Capture the cell that displays the provided text and extract its [X, Y] central coordinate. 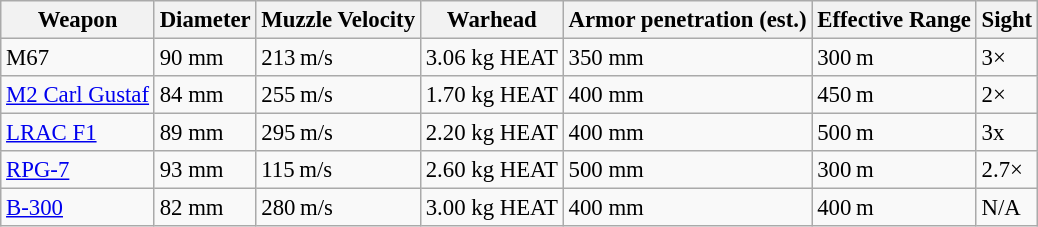
2.7× [1006, 170]
N/A [1006, 208]
2.60 kg HEAT [492, 170]
295 m/s [338, 133]
Weapon [78, 20]
Sight [1006, 20]
2.20 kg HEAT [492, 133]
RPG-7 [78, 170]
350 mm [688, 58]
Armor penetration (est.) [688, 20]
1.70 kg HEAT [492, 95]
Warhead [492, 20]
400 m [894, 208]
84 mm [205, 95]
255 m/s [338, 95]
213 m/s [338, 58]
93 mm [205, 170]
3.00 kg HEAT [492, 208]
Effective Range [894, 20]
Diameter [205, 20]
M67 [78, 58]
Muzzle Velocity [338, 20]
82 mm [205, 208]
90 mm [205, 58]
2× [1006, 95]
500 mm [688, 170]
3x [1006, 133]
M2 Carl Gustaf [78, 95]
450 m [894, 95]
LRAC F1 [78, 133]
280 m/s [338, 208]
B-300 [78, 208]
3.06 kg HEAT [492, 58]
3× [1006, 58]
89 mm [205, 133]
500 m [894, 133]
115 m/s [338, 170]
